Identify which cell holds the provided text, then report its [X, Y] central coordinate. 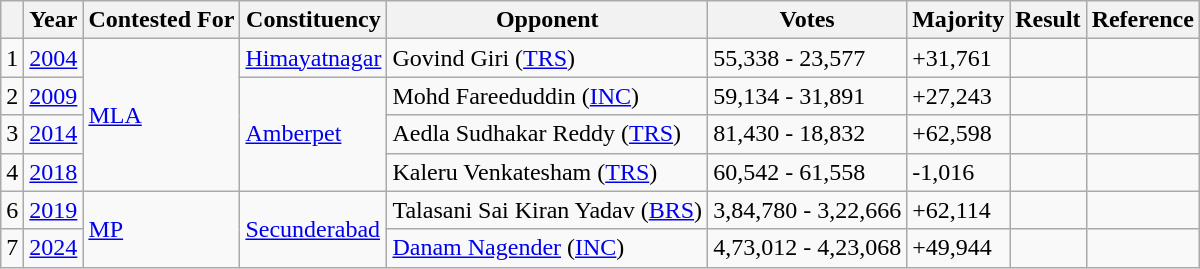
4,73,012 - 4,23,068 [808, 248]
3 [12, 134]
Govind Giri (TRS) [548, 58]
55,338 - 23,577 [808, 58]
+62,598 [958, 134]
Amberpet [314, 134]
Opponent [548, 20]
2018 [54, 172]
Danam Nagender (INC) [548, 248]
+27,243 [958, 96]
Majority [958, 20]
Contested For [162, 20]
+31,761 [958, 58]
60,542 - 61,558 [808, 172]
Aedla Sudhakar Reddy (TRS) [548, 134]
4 [12, 172]
+62,114 [958, 210]
3,84,780 - 3,22,666 [808, 210]
2004 [54, 58]
7 [12, 248]
1 [12, 58]
2014 [54, 134]
-1,016 [958, 172]
Talasani Sai Kiran Yadav (BRS) [548, 210]
Secunderabad [314, 229]
Kaleru Venkatesham (TRS) [548, 172]
81,430 - 18,832 [808, 134]
Constituency [314, 20]
Reference [1142, 20]
MP [162, 229]
2 [12, 96]
6 [12, 210]
2019 [54, 210]
Himayatnagar [314, 58]
Result [1048, 20]
2024 [54, 248]
Votes [808, 20]
2009 [54, 96]
Mohd Fareeduddin (INC) [548, 96]
Year [54, 20]
MLA [162, 115]
59,134 - 31,891 [808, 96]
+49,944 [958, 248]
